Find where the given text appears and provide that cell's center as [x, y] coordinate. 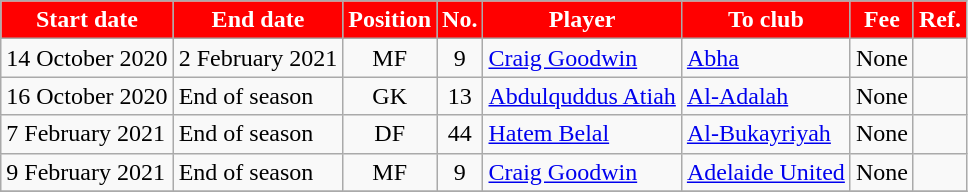
Hatem Belal [582, 134]
Al-Adalah [766, 96]
Abdulquddus Atiah [582, 96]
Abha [766, 58]
Fee [882, 20]
2 February 2021 [258, 58]
Adelaide United [766, 172]
GK [390, 96]
Start date [87, 20]
13 [460, 96]
End date [258, 20]
44 [460, 134]
9 February 2021 [87, 172]
No. [460, 20]
Position [390, 20]
Player [582, 20]
DF [390, 134]
To club [766, 20]
Al-Bukayriyah [766, 134]
7 February 2021 [87, 134]
Ref. [940, 20]
14 October 2020 [87, 58]
16 October 2020 [87, 96]
